Provide the [X, Y] coordinate of the cell's center where the given text is located.  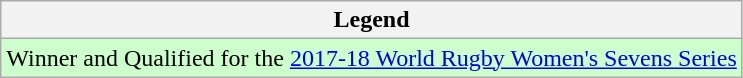
Legend [372, 20]
Winner and Qualified for the 2017-18 World Rugby Women's Sevens Series [372, 58]
